For the text-containing cell, return its midpoint in [x, y] coordinate format. 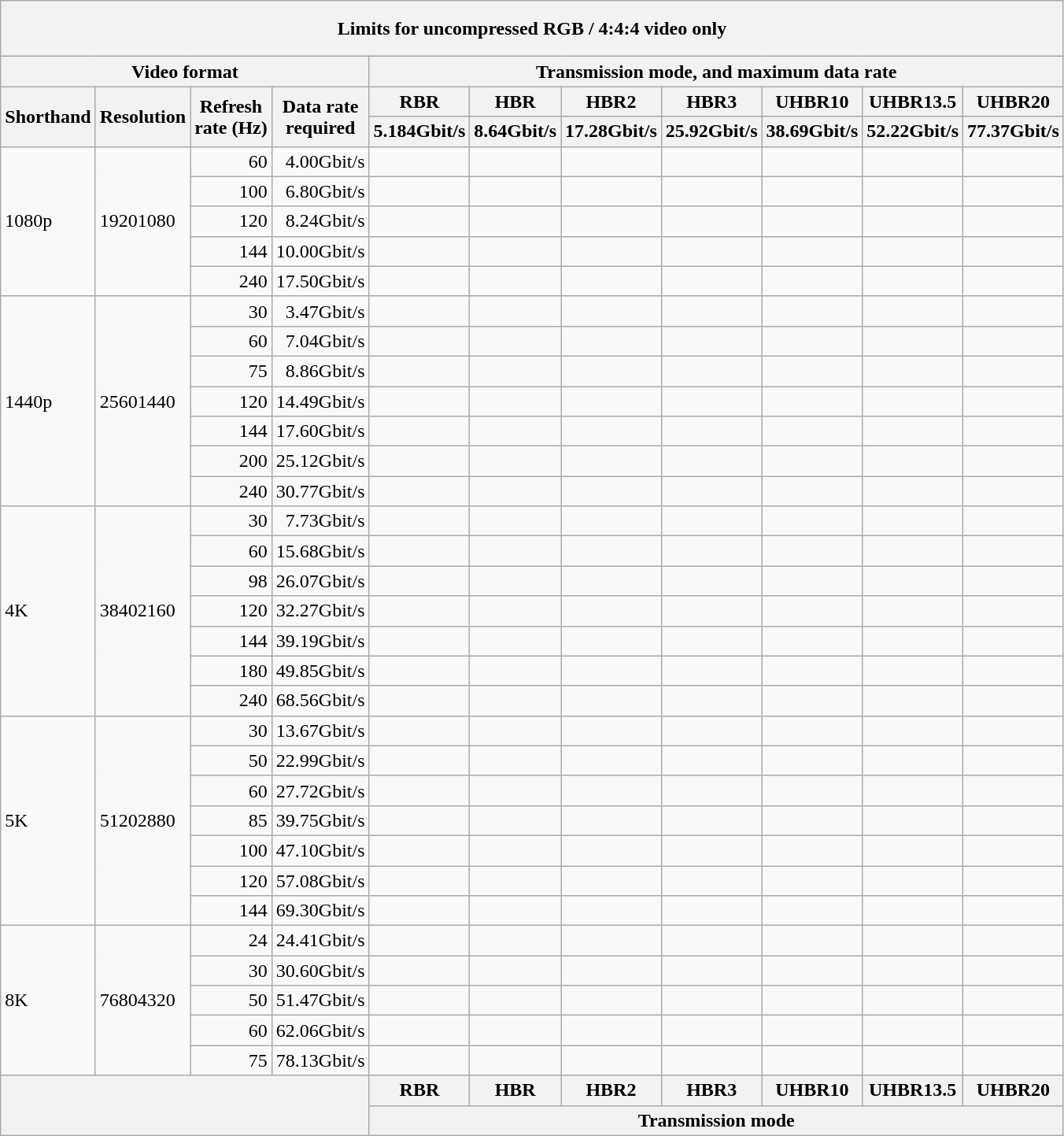
17.28Gbit/s [611, 131]
27.72Gbit/s [320, 790]
7.73Gbit/s [320, 521]
32.27Gbit/s [320, 611]
85 [231, 820]
4K [48, 611]
3.47Gbit/s [320, 311]
39.19Gbit/s [320, 641]
10.00Gbit/s [320, 251]
8K [48, 1001]
Video format [185, 72]
180 [231, 671]
76804320 [142, 1001]
5K [48, 820]
Shorthand [48, 117]
25601440 [142, 401]
Data raterequired [320, 117]
69.30Gbit/s [320, 911]
24 [231, 941]
15.68Gbit/s [320, 551]
8.64Gbit/s [515, 131]
25.12Gbit/s [320, 461]
62.06Gbit/s [320, 1031]
78.13Gbit/s [320, 1060]
Refreshrate (Hz) [231, 117]
14.49Gbit/s [320, 401]
Transmission mode, and maximum data rate [716, 72]
1080p [48, 221]
51202880 [142, 820]
68.56Gbit/s [320, 701]
57.08Gbit/s [320, 881]
52.22Gbit/s [913, 131]
Resolution [142, 117]
47.10Gbit/s [320, 850]
39.75Gbit/s [320, 820]
98 [231, 581]
1440p [48, 401]
30.60Gbit/s [320, 971]
19201080 [142, 221]
26.07Gbit/s [320, 581]
49.85Gbit/s [320, 671]
Transmission mode [716, 1120]
17.50Gbit/s [320, 281]
6.80Gbit/s [320, 191]
7.04Gbit/s [320, 341]
30.77Gbit/s [320, 491]
13.67Gbit/s [320, 731]
22.99Gbit/s [320, 760]
51.47Gbit/s [320, 1001]
17.60Gbit/s [320, 431]
38402160 [142, 611]
77.37Gbit/s [1014, 131]
8.24Gbit/s [320, 221]
8.86Gbit/s [320, 371]
38.69Gbit/s [812, 131]
200 [231, 461]
4.00Gbit/s [320, 161]
Limits for uncompressed RGB / 4:4:4 video only [532, 28]
25.92Gbit/s [711, 131]
5.184Gbit/s [419, 131]
24.41Gbit/s [320, 941]
